Pinpoint the cell where the given text exists, returning its (X, Y) midpoint coordinate. 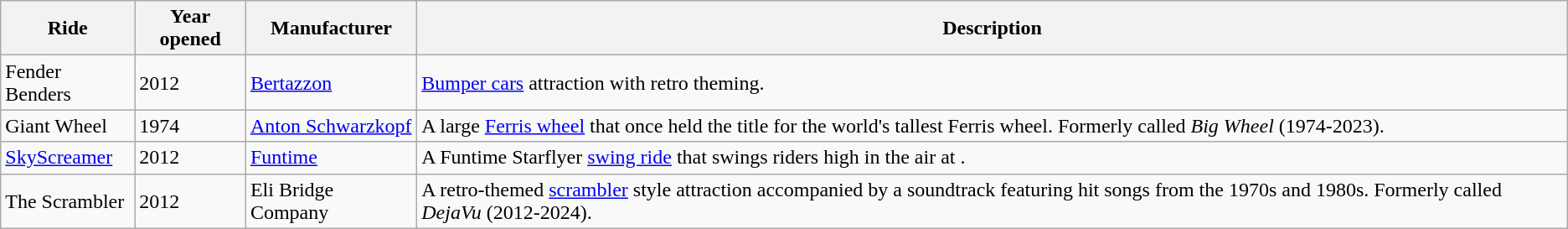
A Funtime Starflyer swing ride that swings riders high in the air at . (993, 158)
Ride (68, 29)
A large Ferris wheel that once held the title for the world's tallest Ferris wheel. Formerly called Big Wheel (1974-2023). (993, 126)
Fender Benders (68, 82)
Description (993, 29)
Anton Schwarzkopf (331, 126)
Funtime (331, 158)
Eli Bridge Company (331, 201)
1974 (191, 126)
Giant Wheel (68, 126)
Year opened (191, 29)
Bertazzon (331, 82)
Bumper cars attraction with retro theming. (993, 82)
The Scrambler (68, 201)
SkyScreamer (68, 158)
Manufacturer (331, 29)
